Output the [x, y] coordinate of the center of the cell containing the given text.  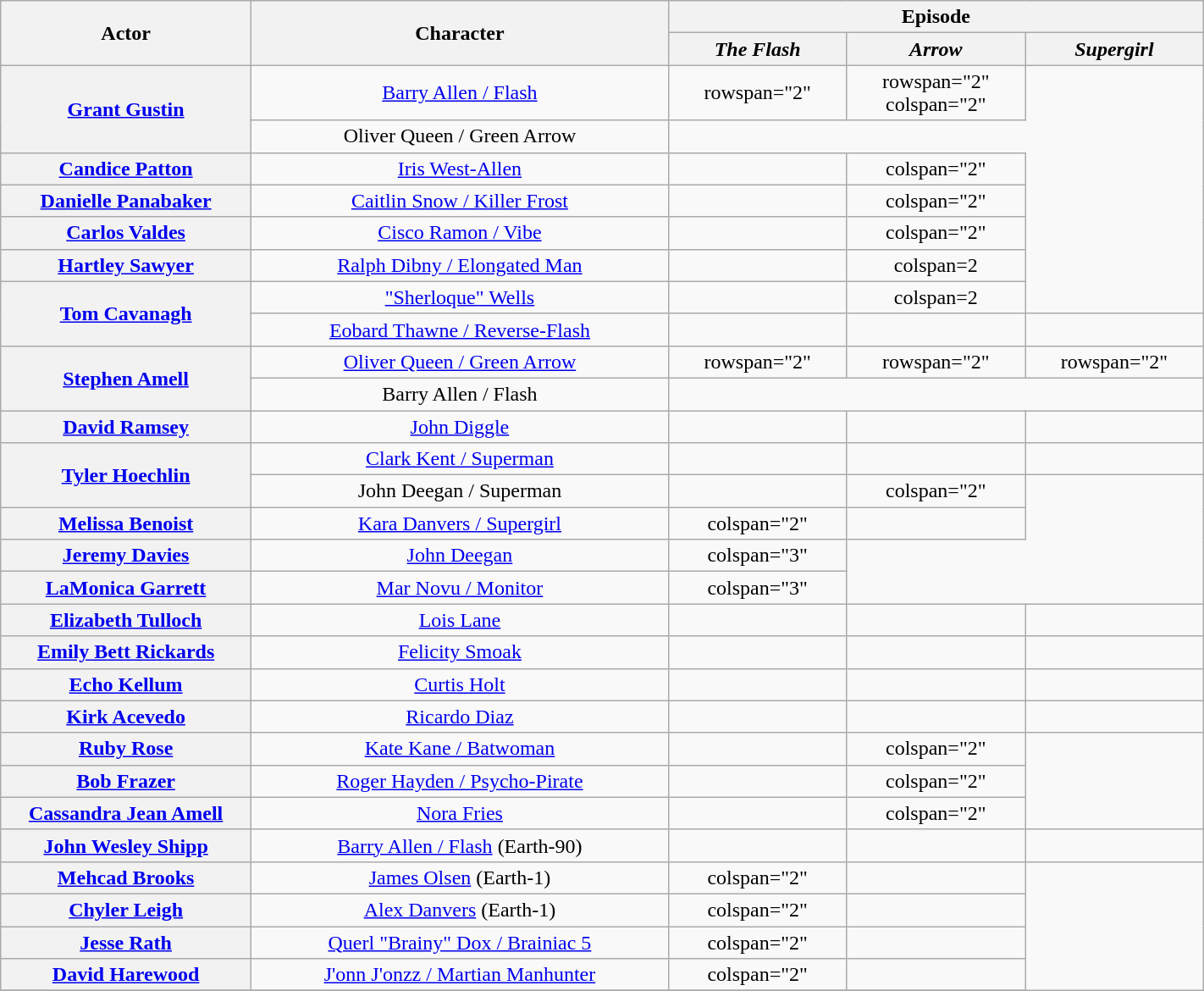
Roger Hayden / Psycho-Pirate [459, 781]
Felicity Smoak [459, 652]
Chyler Leigh [126, 910]
Mar Novu / Monitor [459, 588]
Alex Danvers (Earth-1) [459, 910]
Arrow [936, 49]
Tom Cavanagh [126, 313]
Jesse Rath [126, 943]
Kara Danvers / Supergirl [459, 523]
J'onn J'onzz / Martian Manhunter [459, 975]
Lois Lane [459, 620]
Eobard Thawne / Reverse-Flash [459, 329]
Nora Fries [459, 813]
John Wesley Shipp [126, 845]
rowspan="2" colspan="2" [936, 93]
Cassandra Jean Amell [126, 813]
Stephen Amell [126, 378]
Cisco Ramon / Vibe [459, 233]
"Sherloque" Wells [459, 297]
Bob Frazer [126, 781]
Tyler Hoechlin [126, 475]
Clark Kent / Superman [459, 459]
Kirk Acevedo [126, 717]
Iris West-Allen [459, 169]
David Ramsey [126, 426]
Kate Kane / Batwoman [459, 749]
Jeremy Davies [126, 556]
Episode [936, 17]
Danielle Panabaker [126, 201]
Querl "Brainy" Dox / Brainiac 5 [459, 943]
Candice Patton [126, 169]
John Diggle [459, 426]
Melissa Benoist [126, 523]
John Deegan [459, 556]
Caitlin Snow / Killer Frost [459, 201]
David Harewood [126, 975]
John Deegan / Superman [459, 491]
Ruby Rose [126, 749]
LaMonica Garrett [126, 588]
Curtis Holt [459, 684]
Mehcad Brooks [126, 878]
Emily Bett Rickards [126, 652]
Hartley Sawyer [126, 265]
Grant Gustin [126, 108]
Ricardo Diaz [459, 717]
James Olsen (Earth-1) [459, 878]
Echo Kellum [126, 684]
Elizabeth Tulloch [126, 620]
Supergirl [1114, 49]
Ralph Dibny / Elongated Man [459, 265]
Barry Allen / Flash (Earth-90) [459, 845]
The Flash [757, 49]
Carlos Valdes [126, 233]
Character [459, 33]
Actor [126, 33]
